Output the [x, y] coordinate of the center of the cell containing the given text.  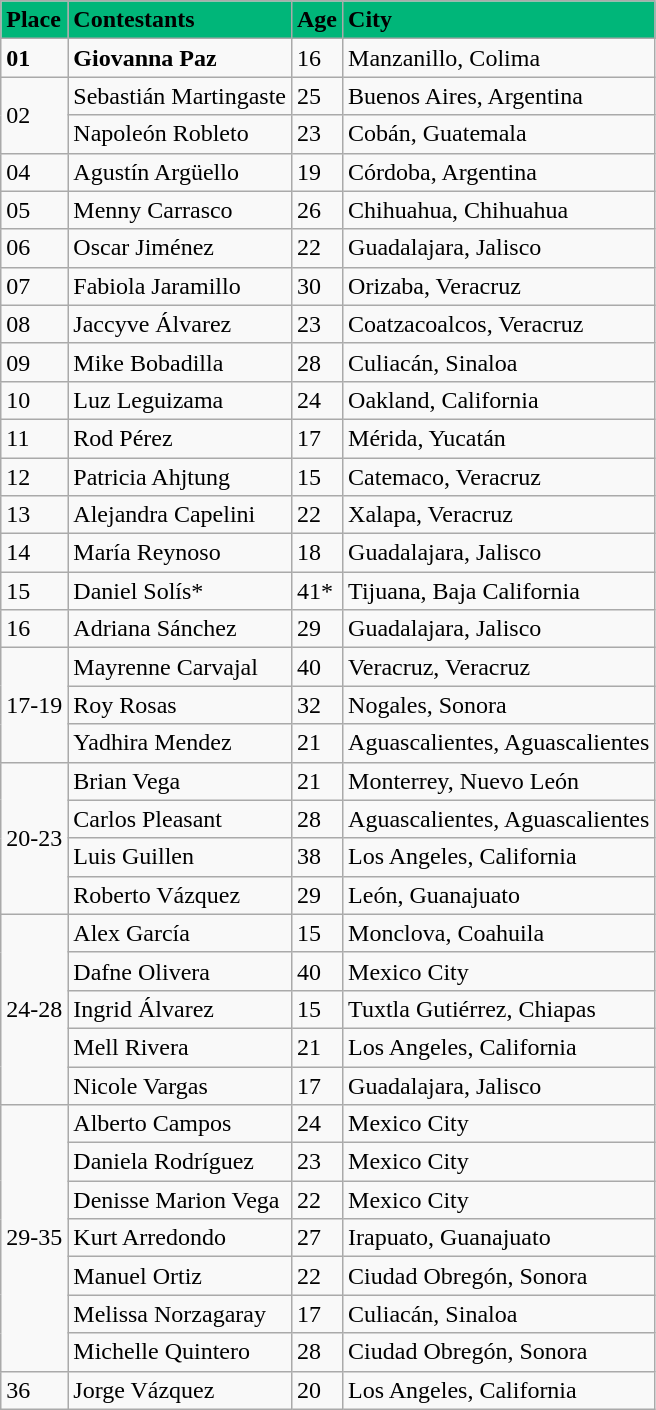
Adriana Sánchez [180, 629]
Irapuato, Guanajuato [499, 1238]
08 [34, 324]
Melissa Norzagaray [180, 1314]
Alex García [180, 933]
19 [316, 172]
Brian Vega [180, 781]
41* [316, 591]
Oakland, California [499, 400]
María Reynoso [180, 553]
Napoleón Robleto [180, 134]
City [499, 20]
06 [34, 248]
Mérida, Yucatán [499, 438]
Córdoba, Argentina [499, 172]
Yadhira Mendez [180, 743]
36 [34, 1390]
Roy Rosas [180, 705]
Oscar Jiménez [180, 248]
24-28 [34, 1009]
18 [316, 553]
Manuel Ortiz [180, 1276]
Agustín Argüello [180, 172]
09 [34, 362]
12 [34, 477]
Tijuana, Baja California [499, 591]
Fabiola Jaramillo [180, 286]
Xalapa, Veracruz [499, 515]
38 [316, 857]
20 [316, 1390]
11 [34, 438]
Michelle Quintero [180, 1352]
Cobán, Guatemala [499, 134]
Catemaco, Veracruz [499, 477]
Rod Pérez [180, 438]
Orizaba, Veracruz [499, 286]
07 [34, 286]
Buenos Aires, Argentina [499, 96]
Mayrenne Carvajal [180, 667]
25 [316, 96]
17-19 [34, 705]
13 [34, 515]
Alejandra Capelini [180, 515]
Chihuahua, Chihuahua [499, 210]
01 [34, 58]
02 [34, 115]
Luz Leguizama [180, 400]
Alberto Campos [180, 1124]
Giovanna Paz [180, 58]
Jaccyve Álvarez [180, 324]
Denisse Marion Vega [180, 1200]
32 [316, 705]
Menny Carrasco [180, 210]
Tuxtla Gutiérrez, Chiapas [499, 1009]
Daniel Solís* [180, 591]
Luis Guillen [180, 857]
Kurt Arredondo [180, 1238]
10 [34, 400]
Manzanillo, Colima [499, 58]
14 [34, 553]
Patricia Ahjtung [180, 477]
Sebastián Martingaste [180, 96]
Daniela Rodríguez [180, 1162]
León, Guanajuato [499, 895]
30 [316, 286]
Monclova, Coahuila [499, 933]
29-35 [34, 1238]
Coatzacoalcos, Veracruz [499, 324]
Carlos Pleasant [180, 819]
26 [316, 210]
Mike Bobadilla [180, 362]
Nogales, Sonora [499, 705]
Monterrey, Nuevo León [499, 781]
27 [316, 1238]
Mell Rivera [180, 1047]
Nicole Vargas [180, 1085]
Place [34, 20]
Roberto Vázquez [180, 895]
Dafne Olivera [180, 971]
Veracruz, Veracruz [499, 667]
Jorge Vázquez [180, 1390]
Ingrid Álvarez [180, 1009]
20-23 [34, 838]
05 [34, 210]
Age [316, 20]
Contestants [180, 20]
04 [34, 172]
